Output the (X, Y) coordinate of the center of the cell containing the given text.  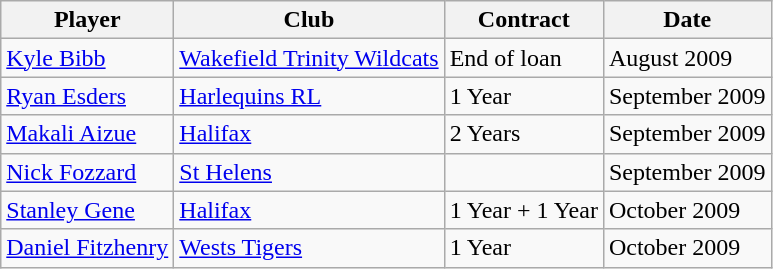
Harlequins RL (309, 96)
Makali Aizue (88, 134)
Nick Fozzard (88, 172)
August 2009 (687, 58)
Club (309, 20)
Daniel Fitzhenry (88, 248)
Wakefield Trinity Wildcats (309, 58)
End of loan (524, 58)
2 Years (524, 134)
Kyle Bibb (88, 58)
Date (687, 20)
Wests Tigers (309, 248)
Stanley Gene (88, 210)
Player (88, 20)
Contract (524, 20)
1 Year + 1 Year (524, 210)
St Helens (309, 172)
Ryan Esders (88, 96)
